Capture the cell that displays the provided text and extract its [x, y] central coordinate. 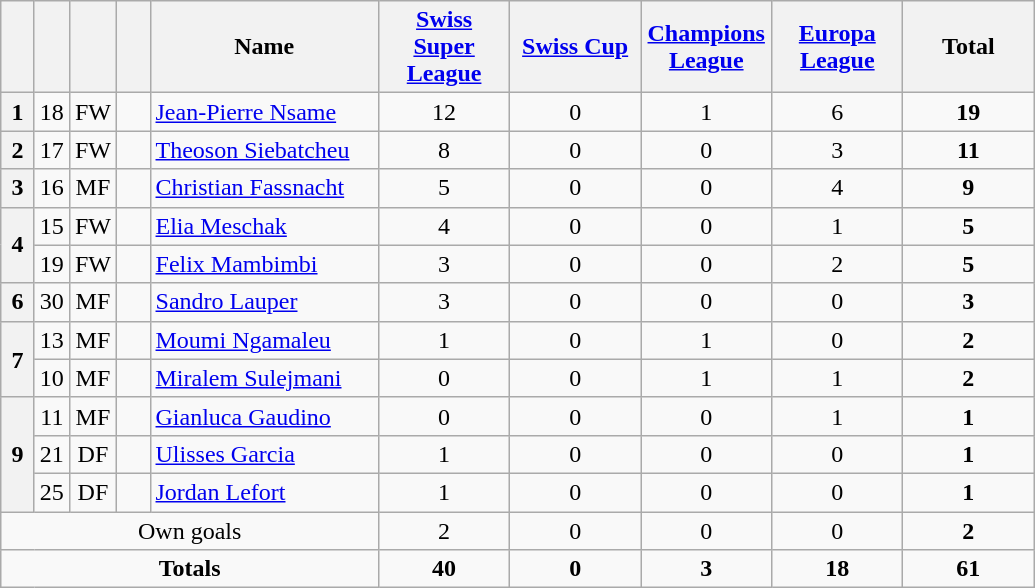
Ulisses Garcia [264, 454]
Swiss Super League [444, 47]
40 [444, 569]
Elia Meschak [264, 226]
Swiss Cup [576, 47]
25 [52, 492]
7 [18, 359]
21 [52, 454]
Name [264, 47]
Sandro Lauper [264, 302]
Jordan Lefort [264, 492]
Gianluca Gaudino [264, 416]
12 [444, 112]
17 [52, 150]
8 [444, 150]
10 [52, 378]
Felix Mambimbi [264, 264]
Moumi Ngamaleu [264, 340]
16 [52, 188]
13 [52, 340]
Miralem Sulejmani [264, 378]
Own goals [190, 531]
Europa League [838, 47]
Totals [190, 569]
15 [52, 226]
Champions League [706, 47]
Total [968, 47]
Jean-Pierre Nsame [264, 112]
30 [52, 302]
Christian Fassnacht [264, 188]
Theoson Siebatcheu [264, 150]
61 [968, 569]
